Output the [X, Y] coordinate of the center of the cell containing the given text.  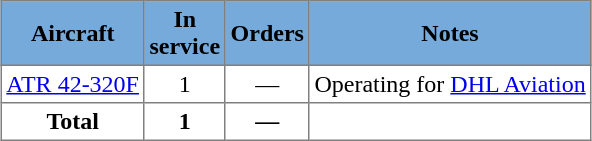
Total [72, 122]
Notes [450, 33]
Operating for DHL Aviation [450, 84]
ATR 42-320F [72, 84]
Orders [267, 33]
Aircraft [72, 33]
In service [184, 33]
